Detect which cell encompasses the target text, then output its [X, Y] center coordinate. 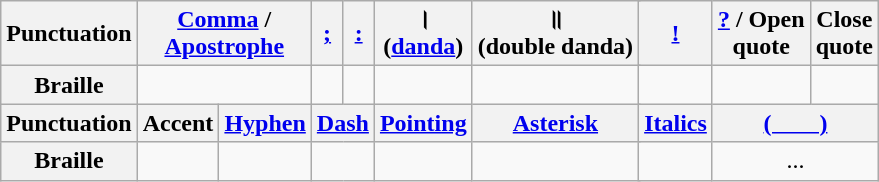
Italics [676, 123]
Pointing [423, 123]
Asterisk [555, 123]
॥ (double danda) [555, 34]
; [327, 34]
Comma /Apostrophe [224, 34]
। (danda) [423, 34]
( ) [795, 123]
Dash [342, 123]
Close quote [844, 34]
Accent [178, 123]
? / Open quote [761, 34]
! [676, 34]
: [359, 34]
... [795, 161]
Hyphen [265, 123]
